Locate the cell with the specified text and output its (X, Y) center coordinate. 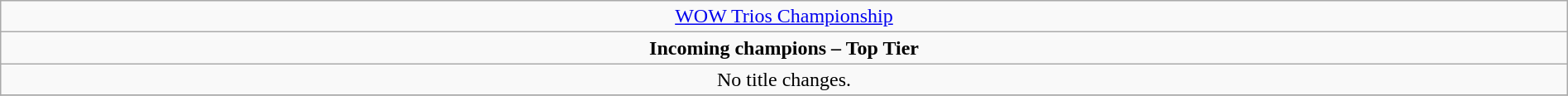
WOW Trios Championship (784, 17)
No title changes. (784, 79)
Incoming champions – Top Tier (784, 48)
